Output the (x, y) coordinate of the center of the cell containing the given text.  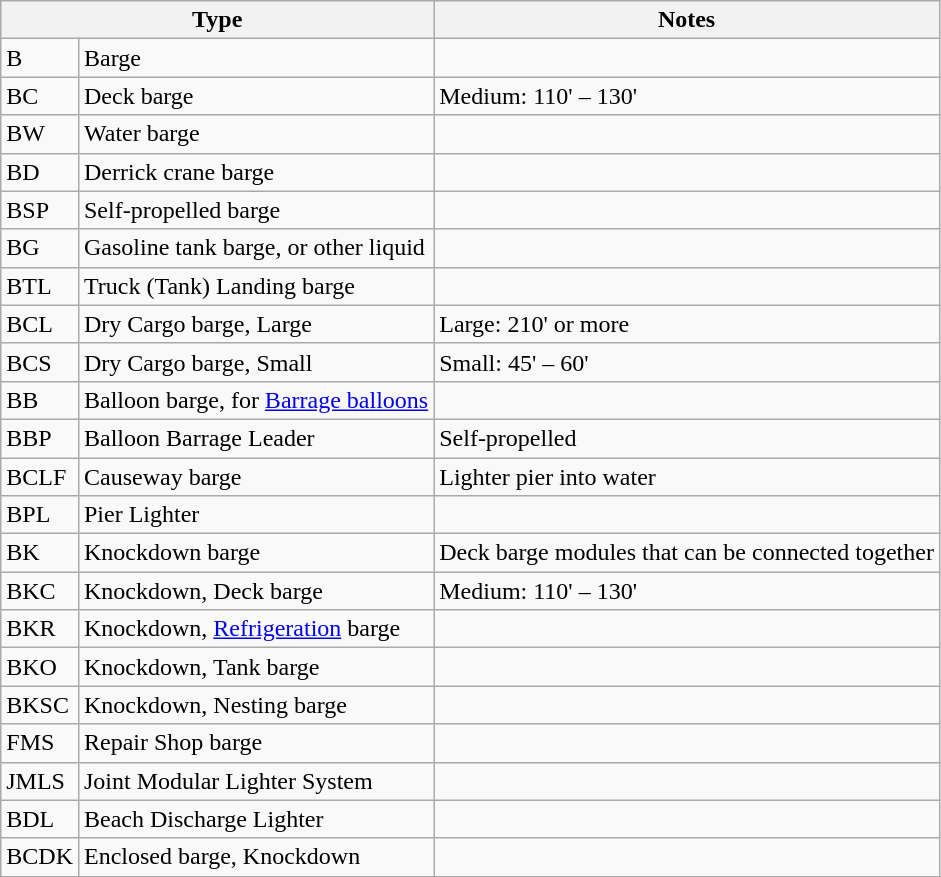
BKSC (40, 705)
Knockdown, Tank barge (256, 667)
BB (40, 400)
JMLS (40, 781)
Beach Discharge Lighter (256, 819)
Balloon barge, for Barrage balloons (256, 400)
BG (40, 248)
BKR (40, 629)
Knockdown barge (256, 553)
Repair Shop barge (256, 743)
BC (40, 96)
Self-propelled barge (256, 210)
BW (40, 134)
Dry Cargo barge, Small (256, 362)
Deck barge modules that can be connected together (687, 553)
Self-propelled (687, 438)
Pier Lighter (256, 515)
Notes (687, 20)
BTL (40, 286)
Dry Cargo barge, Large (256, 324)
BCS (40, 362)
BKO (40, 667)
BD (40, 172)
BBP (40, 438)
BPL (40, 515)
Causeway barge (256, 477)
B (40, 58)
Small: 45' – 60' (687, 362)
BKC (40, 591)
Large: 210' or more (687, 324)
Water barge (256, 134)
Knockdown, Deck barge (256, 591)
Joint Modular Lighter System (256, 781)
BK (40, 553)
FMS (40, 743)
BDL (40, 819)
Deck barge (256, 96)
Knockdown, Refrigeration barge (256, 629)
BCLF (40, 477)
Barge (256, 58)
Type (218, 20)
Gasoline tank barge, or other liquid (256, 248)
BSP (40, 210)
Knockdown, Nesting barge (256, 705)
Balloon Barrage Leader (256, 438)
BCDK (40, 857)
Enclosed barge, Knockdown (256, 857)
Derrick crane barge (256, 172)
Lighter pier into water (687, 477)
BCL (40, 324)
Truck (Tank) Landing barge (256, 286)
